For the text-containing cell, return its midpoint in (X, Y) coordinate format. 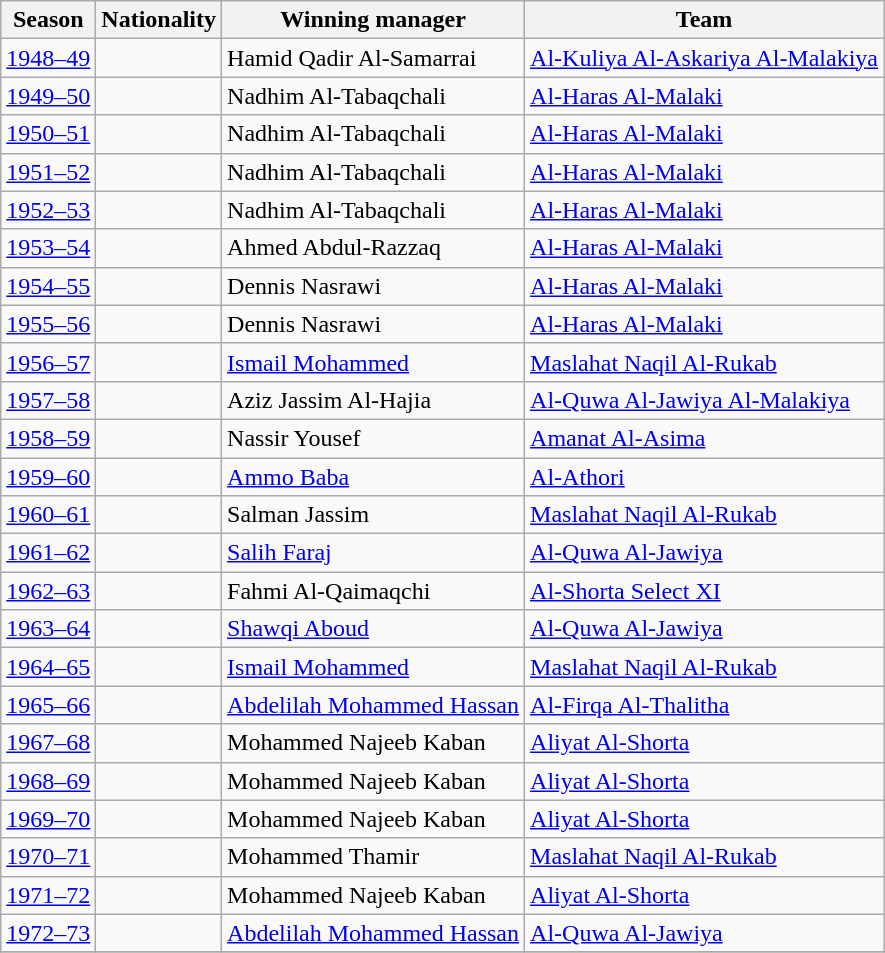
Nationality (159, 20)
1950–51 (48, 134)
1972–73 (48, 933)
1953–54 (48, 248)
Ammo Baba (374, 477)
1949–50 (48, 96)
1970–71 (48, 857)
Ahmed Abdul-Razzaq (374, 248)
Salih Faraj (374, 553)
Al-Athori (704, 477)
1961–62 (48, 553)
1951–52 (48, 172)
1963–64 (48, 629)
Mohammed Thamir (374, 857)
Fahmi Al-Qaimaqchi (374, 591)
Al-Kuliya Al-Askariya Al-Malakiya (704, 58)
1959–60 (48, 477)
Al-Firqa Al-Thalitha (704, 705)
1960–61 (48, 515)
Al-Shorta Select XI (704, 591)
1958–59 (48, 438)
1967–68 (48, 743)
Shawqi Aboud (374, 629)
1968–69 (48, 781)
1971–72 (48, 895)
1955–56 (48, 324)
1964–65 (48, 667)
Amanat Al-Asima (704, 438)
1948–49 (48, 58)
1957–58 (48, 400)
1965–66 (48, 705)
1956–57 (48, 362)
1952–53 (48, 210)
Hamid Qadir Al-Samarrai (374, 58)
Nassir Yousef (374, 438)
1969–70 (48, 819)
1962–63 (48, 591)
Winning manager (374, 20)
Team (704, 20)
Salman Jassim (374, 515)
1954–55 (48, 286)
Al-Quwa Al-Jawiya Al-Malakiya (704, 400)
Season (48, 20)
Aziz Jassim Al-Hajia (374, 400)
